For the text-containing cell, return its midpoint in [x, y] coordinate format. 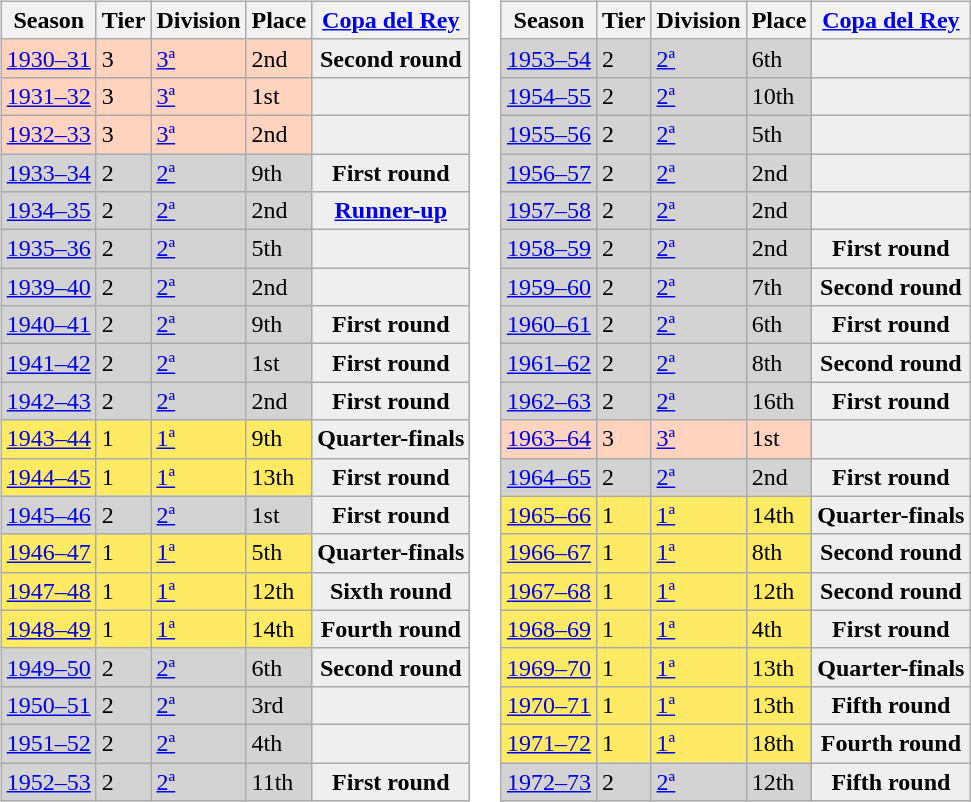
1956–57 [548, 173]
1947–48 [48, 591]
1951–52 [48, 743]
7th [779, 287]
1930–31 [48, 58]
1941–42 [48, 363]
Runner-up [391, 211]
1961–62 [548, 363]
1946–47 [48, 553]
1943–44 [48, 439]
16th [779, 401]
1934–35 [48, 211]
1939–40 [48, 287]
1962–63 [548, 401]
1953–54 [548, 58]
1967–68 [548, 591]
10th [779, 96]
1966–67 [548, 553]
1940–41 [48, 325]
1955–56 [548, 134]
1931–32 [48, 96]
1952–53 [48, 781]
1959–60 [548, 287]
1945–46 [48, 515]
1972–73 [548, 781]
1968–69 [548, 629]
1932–33 [48, 134]
1964–65 [548, 477]
1950–51 [48, 705]
1944–45 [48, 477]
1954–55 [548, 96]
1958–59 [548, 249]
1969–70 [548, 667]
1957–58 [548, 211]
1970–71 [548, 705]
Sixth round [391, 591]
1971–72 [548, 743]
1963–64 [548, 439]
1949–50 [48, 667]
1933–34 [48, 173]
1960–61 [548, 325]
1965–66 [548, 515]
3rd [279, 705]
18th [779, 743]
11th [279, 781]
1948–49 [48, 629]
1942–43 [48, 401]
1935–36 [48, 249]
